Output the (X, Y) coordinate of the center of the cell containing the given text.  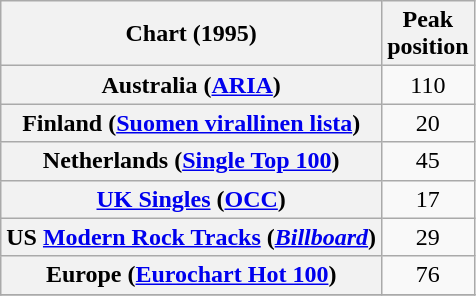
UK Singles (OCC) (192, 199)
Finland (Suomen virallinen lista) (192, 123)
Chart (1995) (192, 34)
17 (428, 199)
29 (428, 237)
Peakposition (428, 34)
Netherlands (Single Top 100) (192, 161)
110 (428, 85)
Europe (Eurochart Hot 100) (192, 275)
US Modern Rock Tracks (Billboard) (192, 237)
20 (428, 123)
76 (428, 275)
Australia (ARIA) (192, 85)
45 (428, 161)
